Provide the (X, Y) coordinate of the cell's center where the given text is located.  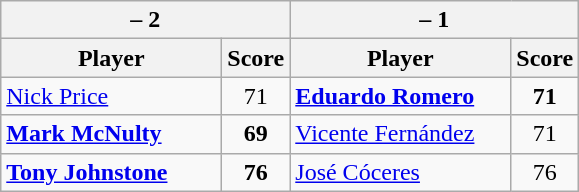
Nick Price (112, 96)
– 1 (434, 20)
Eduardo Romero (400, 96)
69 (256, 134)
Vicente Fernández (400, 134)
Tony Johnstone (112, 172)
– 2 (146, 20)
José Cóceres (400, 172)
Mark McNulty (112, 134)
